From the cell containing the given text, extract its center point as [x, y] coordinate. 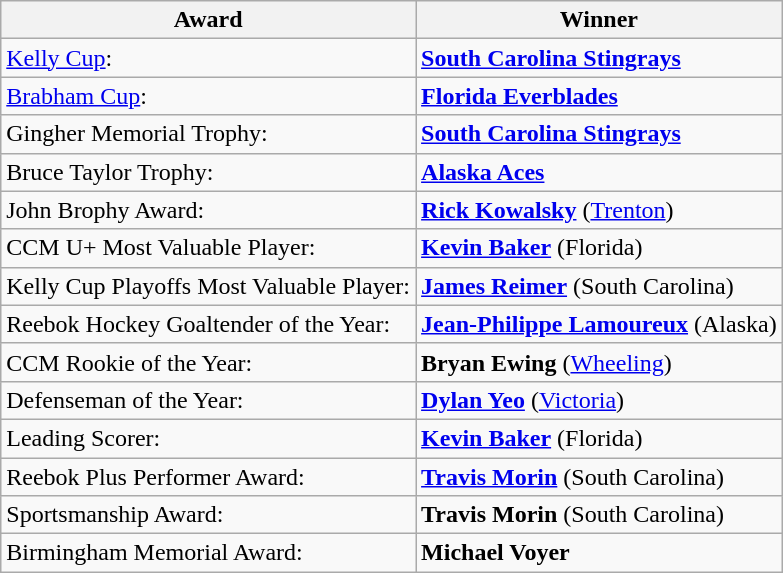
John Brophy Award: [208, 210]
Award [208, 20]
Birmingham Memorial Award: [208, 553]
Reebok Hockey Goaltender of the Year: [208, 324]
CCM U+ Most Valuable Player: [208, 248]
Bryan Ewing (Wheeling) [600, 362]
James Reimer (South Carolina) [600, 286]
Rick Kowalsky (Trenton) [600, 210]
Reebok Plus Performer Award: [208, 477]
Sportsmanship Award: [208, 515]
Gingher Memorial Trophy: [208, 134]
Winner [600, 20]
Brabham Cup: [208, 96]
Defenseman of the Year: [208, 400]
Jean-Philippe Lamoureux (Alaska) [600, 324]
Kelly Cup Playoffs Most Valuable Player: [208, 286]
Dylan Yeo (Victoria) [600, 400]
Leading Scorer: [208, 438]
Alaska Aces [600, 172]
CCM Rookie of the Year: [208, 362]
Kelly Cup: [208, 58]
Bruce Taylor Trophy: [208, 172]
Florida Everblades [600, 96]
Michael Voyer [600, 553]
